Identify which cell holds the provided text, then report its (x, y) central coordinate. 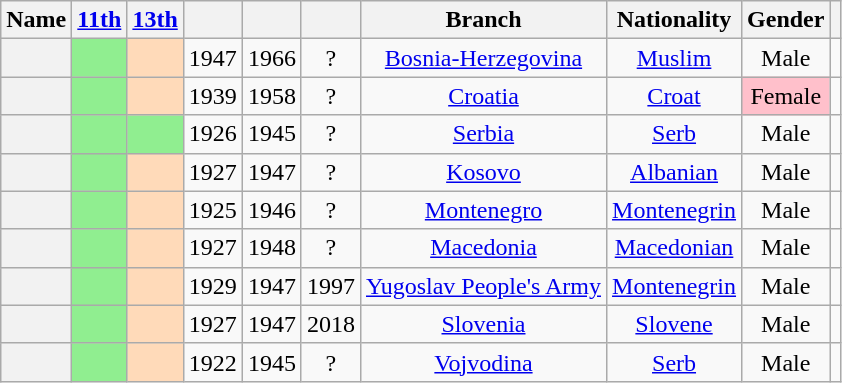
1997 (330, 286)
Vojvodina (483, 362)
2018 (330, 324)
Macedonia (483, 248)
Croatia (483, 96)
1966 (272, 58)
Gender (786, 20)
1946 (272, 210)
1925 (212, 210)
Slovenia (483, 324)
Nationality (674, 20)
1939 (212, 96)
Serbia (483, 134)
Montenegro (483, 210)
Kosovo (483, 172)
1958 (272, 96)
11th (100, 20)
Croat (674, 96)
Name (36, 20)
Branch (483, 20)
Albanian (674, 172)
Bosnia-Herzegovina (483, 58)
Muslim (674, 58)
Female (786, 96)
13th (155, 20)
1922 (212, 362)
1929 (212, 286)
1948 (272, 248)
Macedonian (674, 248)
1926 (212, 134)
Slovene (674, 324)
Yugoslav People's Army (483, 286)
